Return the [X, Y] coordinate for the center point of the cell that contains the specified text.  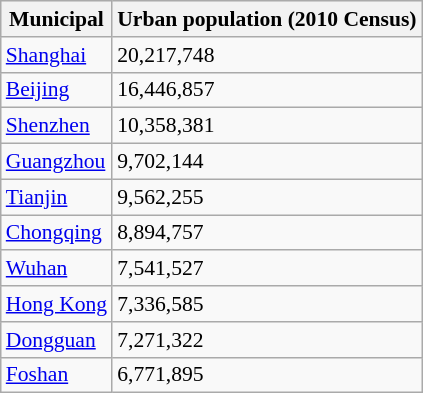
Tianjin [56, 197]
Municipal [56, 19]
Urban population (2010 Census) [266, 19]
Foshan [56, 375]
Hong Kong [56, 304]
9,702,144 [266, 162]
Guangzhou [56, 162]
9,562,255 [266, 197]
10,358,381 [266, 126]
Shenzhen [56, 126]
20,217,748 [266, 55]
Shanghai [56, 55]
Chongqing [56, 233]
Dongguan [56, 340]
7,541,527 [266, 269]
Wuhan [56, 269]
16,446,857 [266, 90]
Beijing [56, 90]
7,271,322 [266, 340]
6,771,895 [266, 375]
7,336,585 [266, 304]
8,894,757 [266, 233]
